Detect which cell encompasses the target text, then output its [x, y] center coordinate. 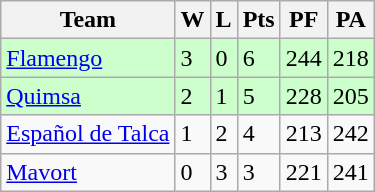
Team [88, 20]
6 [258, 58]
5 [258, 96]
PF [304, 20]
205 [350, 96]
221 [304, 172]
213 [304, 134]
L [224, 20]
Español de Talca [88, 134]
Quimsa [88, 96]
W [192, 20]
242 [350, 134]
244 [304, 58]
4 [258, 134]
241 [350, 172]
Mavort [88, 172]
Pts [258, 20]
218 [350, 58]
PA [350, 20]
Flamengo [88, 58]
228 [304, 96]
